Provide the (X, Y) coordinate of the cell's center where the given text is located.  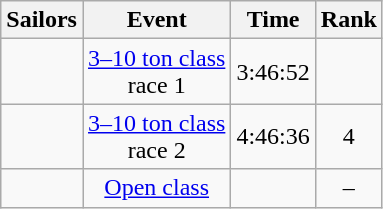
Sailors (42, 20)
Open class (156, 188)
– (348, 188)
3–10 ton class race 1 (156, 72)
3–10 ton class race 2 (156, 136)
4:46:36 (273, 136)
Rank (348, 20)
Time (273, 20)
Event (156, 20)
4 (348, 136)
3:46:52 (273, 72)
